Capture the cell that displays the provided text and extract its [x, y] central coordinate. 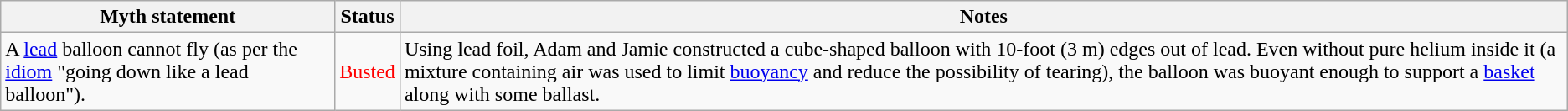
Busted [368, 71]
Notes [983, 17]
Status [368, 17]
Myth statement [168, 17]
A lead balloon cannot fly (as per the idiom "going down like a lead balloon"). [168, 71]
